Search for the cell housing the specified text and yield its [X, Y] center coordinate. 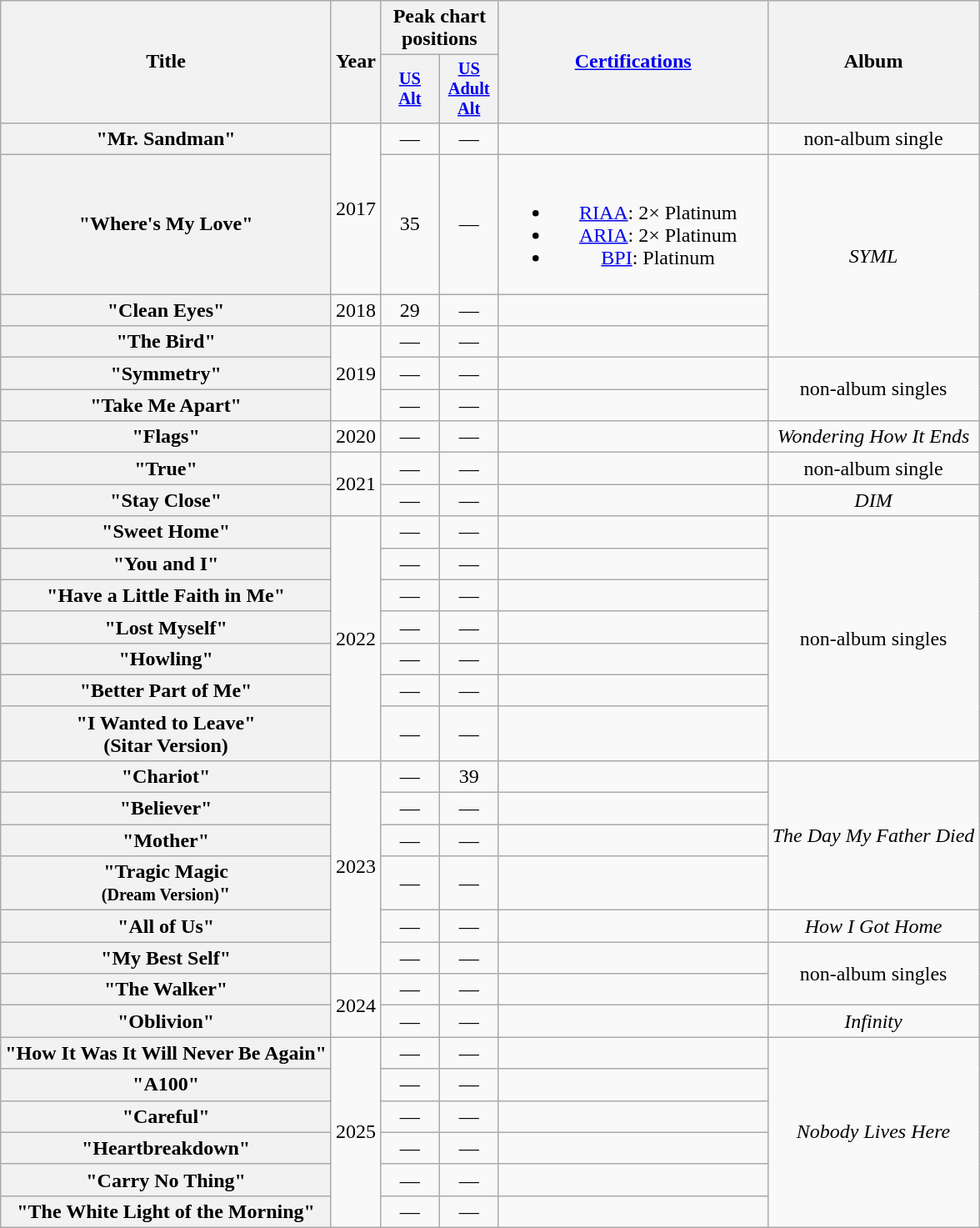
Title [167, 62]
"Heartbreakdown" [167, 1148]
"Symmetry" [167, 373]
"Oblivion" [167, 1021]
"Lost Myself" [167, 627]
"Where's My Love" [167, 225]
RIAA: 2× PlatinumARIA: 2× PlatinumBPI: Platinum [633, 225]
2019 [355, 373]
Wondering How It Ends [873, 437]
"Have a Little Faith in Me" [167, 595]
39 [468, 776]
"Carry No Thing" [167, 1180]
2017 [355, 208]
"The White Light of the Morning" [167, 1211]
The Day My Father Died [873, 835]
"Clean Eyes" [167, 310]
2024 [355, 1005]
"The Bird" [167, 342]
"Mother" [167, 840]
2025 [355, 1132]
2022 [355, 639]
Album [873, 62]
SYML [873, 257]
"Careful" [167, 1116]
USAlt [410, 89]
"Mr. Sandman" [167, 138]
"Believer" [167, 809]
"Chariot" [167, 776]
2021 [355, 484]
"Sweet Home" [167, 532]
"My Best Self" [167, 958]
"All of Us" [167, 926]
USAdult Alt [468, 89]
35 [410, 225]
2018 [355, 310]
How I Got Home [873, 926]
"True" [167, 469]
29 [410, 310]
"How It Was It Will Never Be Again" [167, 1053]
"A100" [167, 1085]
Certifications [633, 62]
Infinity [873, 1021]
DIM [873, 500]
2023 [355, 867]
"I Wanted to Leave" (Sitar Version) [167, 734]
Year [355, 62]
"Stay Close" [167, 500]
"Better Part of Me" [167, 690]
Peak chart positions [439, 28]
"Howling" [167, 659]
"You and I" [167, 564]
"Flags" [167, 437]
"Take Me Apart" [167, 405]
"The Walker" [167, 990]
"Tragic Magic(Dream Version)" [167, 884]
Nobody Lives Here [873, 1132]
2020 [355, 437]
